Find where the given text appears and provide that cell's center as [X, Y] coordinate. 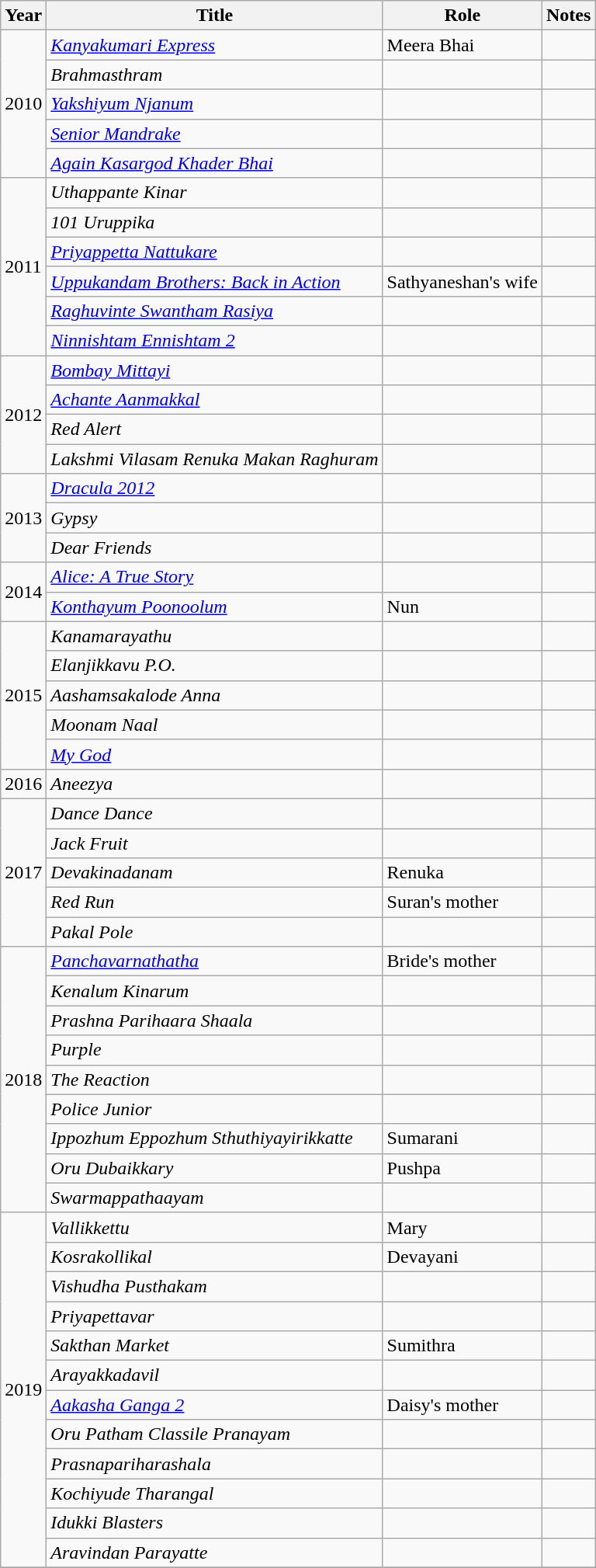
Bride's mother [463, 961]
Red Alert [214, 429]
Senior Mandrake [214, 134]
Sumithra [463, 1346]
Gypsy [214, 518]
Dracula 2012 [214, 488]
2017 [23, 872]
Mary [463, 1227]
Prashna Parihaara Shaala [214, 1020]
Priyappetta Nattukare [214, 252]
Aashamsakalode Anna [214, 695]
Raghuvinte Swantham Rasiya [214, 311]
Pushpa [463, 1168]
2012 [23, 415]
Lakshmi Vilasam Renuka Makan Raghuram [214, 459]
2010 [23, 104]
Uppukandam Brothers: Back in Action [214, 281]
Alice: A True Story [214, 577]
Purple [214, 1050]
Red Run [214, 902]
Idukki Blasters [214, 1523]
Kanamarayathu [214, 636]
Devakinadanam [214, 873]
Vallikkettu [214, 1227]
Nun [463, 607]
2016 [23, 784]
Panchavarnathatha [214, 961]
Again Kasargod Khader Bhai [214, 163]
Kochiyude Tharangal [214, 1493]
Moonam Naal [214, 725]
Jack Fruit [214, 843]
Swarmappathaayam [214, 1198]
2015 [23, 695]
My God [214, 754]
Meera Bhai [463, 45]
Suran's mother [463, 902]
The Reaction [214, 1080]
Oru Patham Classile Pranayam [214, 1434]
2019 [23, 1390]
Aneezya [214, 784]
Dear Friends [214, 548]
Priyapettavar [214, 1316]
Ninnishtam Ennishtam 2 [214, 340]
Prasnapariharashala [214, 1464]
Dance Dance [214, 813]
Konthayum Poonoolum [214, 607]
Ippozhum Eppozhum Sthuthiyayirikkatte [214, 1139]
101 Uruppika [214, 222]
Brahmasthram [214, 75]
Bombay Mittayi [214, 370]
Pakal Pole [214, 932]
Police Junior [214, 1109]
Role [463, 16]
Aakasha Ganga 2 [214, 1405]
2014 [23, 592]
Kosrakollikal [214, 1257]
Elanjikkavu P.O. [214, 666]
Daisy's mother [463, 1405]
Arayakkadavil [214, 1375]
Aravindan Parayatte [214, 1552]
Devayani [463, 1257]
Notes [568, 16]
Uthappante Kinar [214, 193]
Sumarani [463, 1139]
2018 [23, 1080]
2011 [23, 266]
Sathyaneshan's wife [463, 281]
Sakthan Market [214, 1346]
Oru Dubaikkary [214, 1168]
Kanyakumari Express [214, 45]
2013 [23, 518]
Achante Aanmakkal [214, 400]
Year [23, 16]
Kenalum Kinarum [214, 991]
Vishudha Pusthakam [214, 1286]
Yakshiyum Njanum [214, 104]
Title [214, 16]
Renuka [463, 873]
